Find where the given text appears and provide that cell's center as (x, y) coordinate. 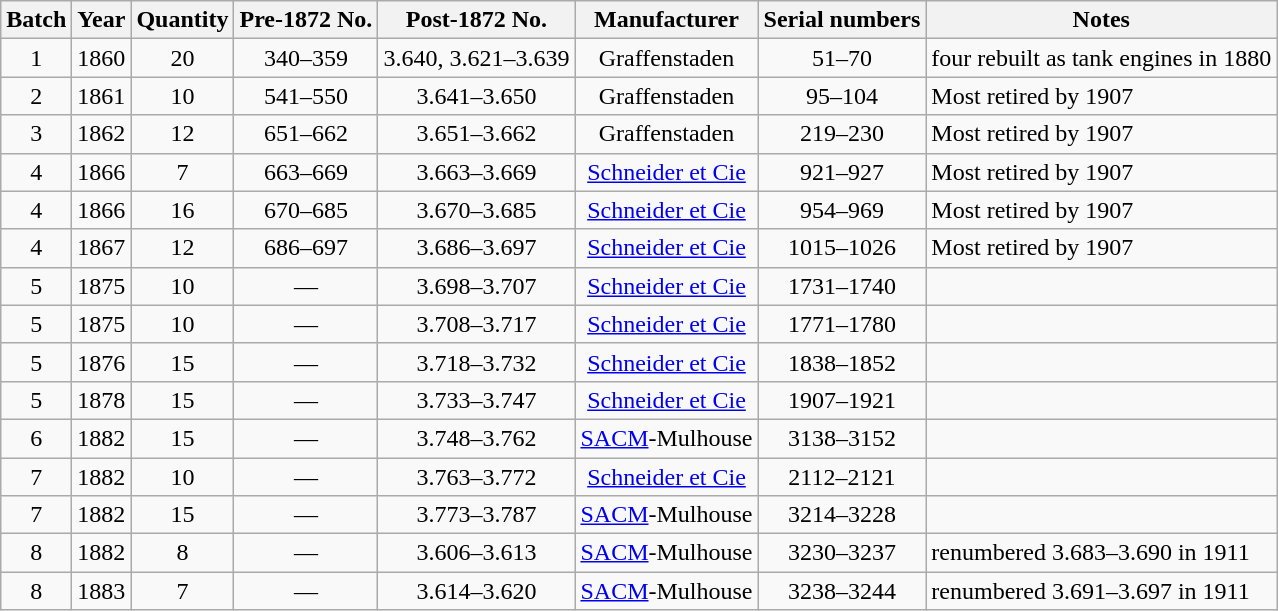
1876 (102, 362)
Notes (1102, 20)
686–697 (306, 248)
2112–2121 (842, 477)
670–685 (306, 210)
1015–1026 (842, 248)
954–969 (842, 210)
3.733–3.747 (476, 400)
16 (182, 210)
four rebuilt as tank engines in 1880 (1102, 58)
1860 (102, 58)
219–230 (842, 134)
3.640, 3.621–3.639 (476, 58)
1862 (102, 134)
1731–1740 (842, 286)
3.614–3.620 (476, 591)
3230–3237 (842, 553)
3.773–3.787 (476, 515)
1771–1780 (842, 324)
Pre-1872 No. (306, 20)
1878 (102, 400)
1907–1921 (842, 400)
3138–3152 (842, 438)
663–669 (306, 172)
renumbered 3.683–3.690 in 1911 (1102, 553)
921–927 (842, 172)
1861 (102, 96)
20 (182, 58)
541–550 (306, 96)
3.698–3.707 (476, 286)
3.686–3.697 (476, 248)
1883 (102, 591)
Manufacturer (666, 20)
6 (36, 438)
Post-1872 No. (476, 20)
1867 (102, 248)
1 (36, 58)
3214–3228 (842, 515)
3.718–3.732 (476, 362)
3.651–3.662 (476, 134)
Batch (36, 20)
1838–1852 (842, 362)
renumbered 3.691–3.697 in 1911 (1102, 591)
3238–3244 (842, 591)
651–662 (306, 134)
3.606–3.613 (476, 553)
3.670–3.685 (476, 210)
Year (102, 20)
3.641–3.650 (476, 96)
51–70 (842, 58)
Quantity (182, 20)
3.748–3.762 (476, 438)
3.708–3.717 (476, 324)
3.663–3.669 (476, 172)
2 (36, 96)
Serial numbers (842, 20)
3 (36, 134)
340–359 (306, 58)
95–104 (842, 96)
3.763–3.772 (476, 477)
